Detect which cell encompasses the target text, then output its (x, y) center coordinate. 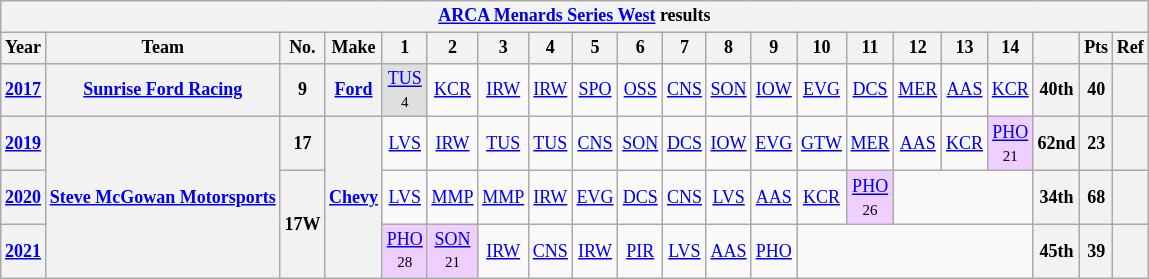
62nd (1056, 144)
6 (640, 48)
SON21 (452, 251)
17 (302, 144)
1 (404, 48)
13 (965, 48)
10 (822, 48)
GTW (822, 144)
40th (1056, 90)
5 (595, 48)
40 (1096, 90)
Ref (1130, 48)
PHO21 (1010, 144)
TUS4 (404, 90)
PIR (640, 251)
12 (918, 48)
7 (685, 48)
SPO (595, 90)
34th (1056, 197)
23 (1096, 144)
45th (1056, 251)
Pts (1096, 48)
39 (1096, 251)
Year (24, 48)
PHO26 (870, 197)
Make (354, 48)
2017 (24, 90)
PHO28 (404, 251)
Team (162, 48)
11 (870, 48)
2021 (24, 251)
Chevy (354, 198)
2 (452, 48)
4 (550, 48)
Ford (354, 90)
14 (1010, 48)
2020 (24, 197)
8 (728, 48)
2019 (24, 144)
ARCA Menards Series West results (574, 16)
68 (1096, 197)
Sunrise Ford Racing (162, 90)
OSS (640, 90)
3 (504, 48)
PHO (774, 251)
Steve McGowan Motorsports (162, 198)
17W (302, 224)
No. (302, 48)
